Capture the cell that displays the provided text and extract its [X, Y] central coordinate. 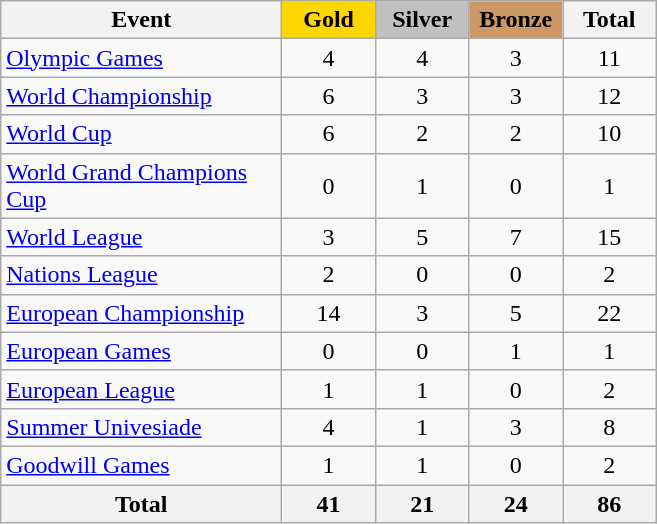
Olympic Games [142, 58]
Silver [422, 20]
14 [329, 313]
Bronze [516, 20]
21 [422, 503]
Gold [329, 20]
European Games [142, 351]
European League [142, 389]
22 [609, 313]
World League [142, 237]
Event [142, 20]
41 [329, 503]
86 [609, 503]
12 [609, 96]
8 [609, 427]
World Championship [142, 96]
7 [516, 237]
24 [516, 503]
World Cup [142, 134]
10 [609, 134]
11 [609, 58]
Goodwill Games [142, 465]
15 [609, 237]
Nations League [142, 275]
Summer Univesiade [142, 427]
European Championship [142, 313]
World Grand Champions Cup [142, 186]
